Provide the [X, Y] coordinate of the cell's center where the given text is located.  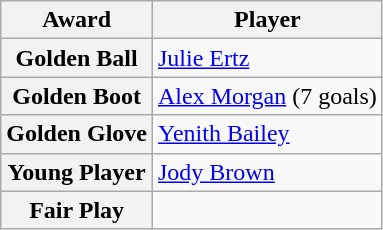
Julie Ertz [267, 58]
Alex Morgan (7 goals) [267, 96]
Award [77, 20]
Golden Boot [77, 96]
Young Player [77, 172]
Fair Play [77, 210]
Yenith Bailey [267, 134]
Player [267, 20]
Golden Ball [77, 58]
Golden Glove [77, 134]
Jody Brown [267, 172]
